Pinpoint the cell where the given text exists, returning its (X, Y) midpoint coordinate. 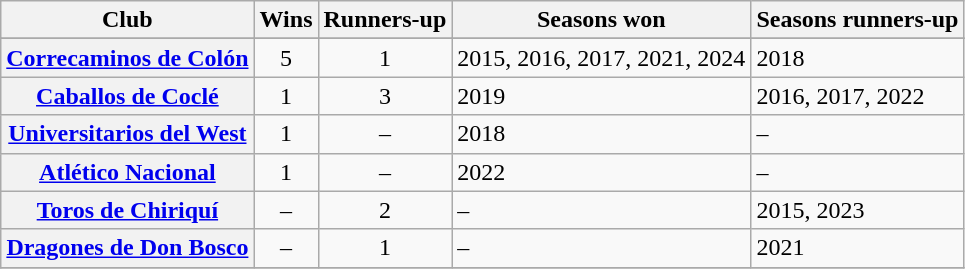
2021 (858, 248)
3 (385, 96)
Toros de Chiriquí (128, 210)
Runners-up (385, 20)
Dragones de Don Bosco (128, 248)
Caballos de Coclé (128, 96)
Seasons won (602, 20)
2 (385, 210)
Correcaminos de Colón (128, 58)
Wins (286, 20)
5 (286, 58)
Universitarios del West (128, 134)
2015, 2016, 2017, 2021, 2024 (602, 58)
2015, 2023 (858, 210)
Seasons runners-up (858, 20)
2019 (602, 96)
Club (128, 20)
2022 (602, 172)
Atlético Nacional (128, 172)
2016, 2017, 2022 (858, 96)
